From the cell containing the given text, extract its center point as [X, Y] coordinate. 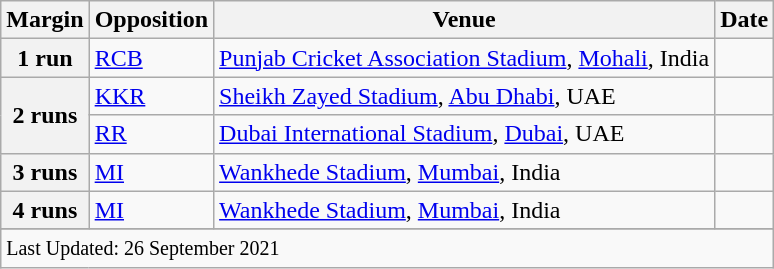
Date [744, 20]
RCB [151, 58]
Sheikh Zayed Stadium, Abu Dhabi, UAE [464, 96]
Punjab Cricket Association Stadium, Mohali, India [464, 58]
Dubai International Stadium, Dubai, UAE [464, 134]
2 runs [45, 115]
4 runs [45, 210]
3 runs [45, 172]
Margin [45, 20]
KKR [151, 96]
1 run [45, 58]
Venue [464, 20]
RR [151, 134]
Last Updated: 26 September 2021 [388, 248]
Opposition [151, 20]
